Output the (x, y) coordinate of the center of the cell containing the given text.  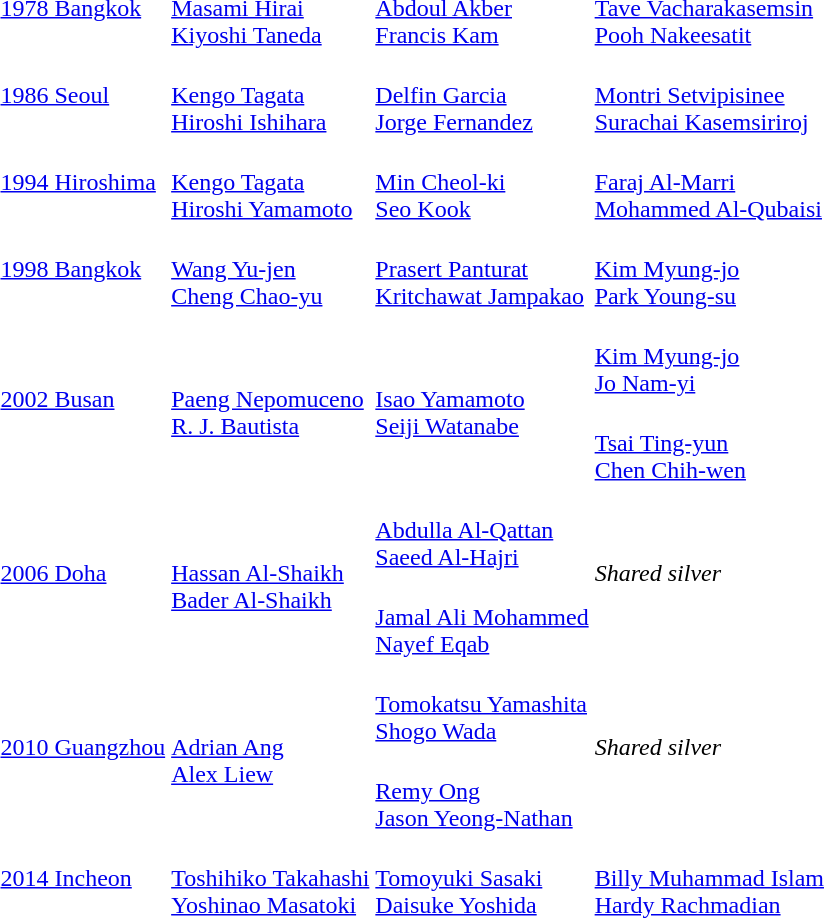
Min Cheol-kiSeo Kook (482, 182)
Wang Yu-jenCheng Chao-yu (270, 269)
Abdulla Al-QattanSaeed Al-Hajri (482, 530)
Adrian AngAlex Liew (270, 748)
Hassan Al-ShaikhBader Al-Shaikh (270, 574)
Prasert PanturatKritchawat Jampakao (482, 269)
Kengo TagataHiroshi Yamamoto (270, 182)
Paeng NepomucenoR. J. Bautista (270, 400)
Jamal Ali MohammedNayef Eqab (482, 617)
Kengo TagataHiroshi Ishihara (270, 95)
Delfin GarciaJorge Fernandez (482, 95)
Remy OngJason Yeong-Nathan (482, 791)
Isao YamamotoSeiji Watanabe (482, 400)
Tomokatsu YamashitaShogo Wada (482, 704)
